Return [x, y] of the center of cell containing provided text 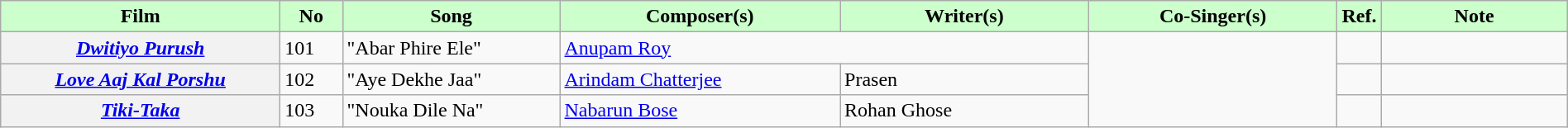
"Aye Dekhe Jaa" [452, 79]
Rohan Ghose [964, 111]
103 [311, 111]
No [311, 17]
Film [141, 17]
"Nouka Dile Na" [452, 111]
Nabarun Bose [700, 111]
"Abar Phire Ele" [452, 48]
Arindam Chatterjee [700, 79]
Composer(s) [700, 17]
Song [452, 17]
Love Aaj Kal Porshu [141, 79]
Note [1474, 17]
101 [311, 48]
102 [311, 79]
Dwitiyo Purush [141, 48]
Co-Singer(s) [1212, 17]
Ref. [1360, 17]
Prasen [964, 79]
Writer(s) [964, 17]
Anupam Roy [824, 48]
Tiki-Taka [141, 111]
